Return (x, y) of the center of cell containing provided text 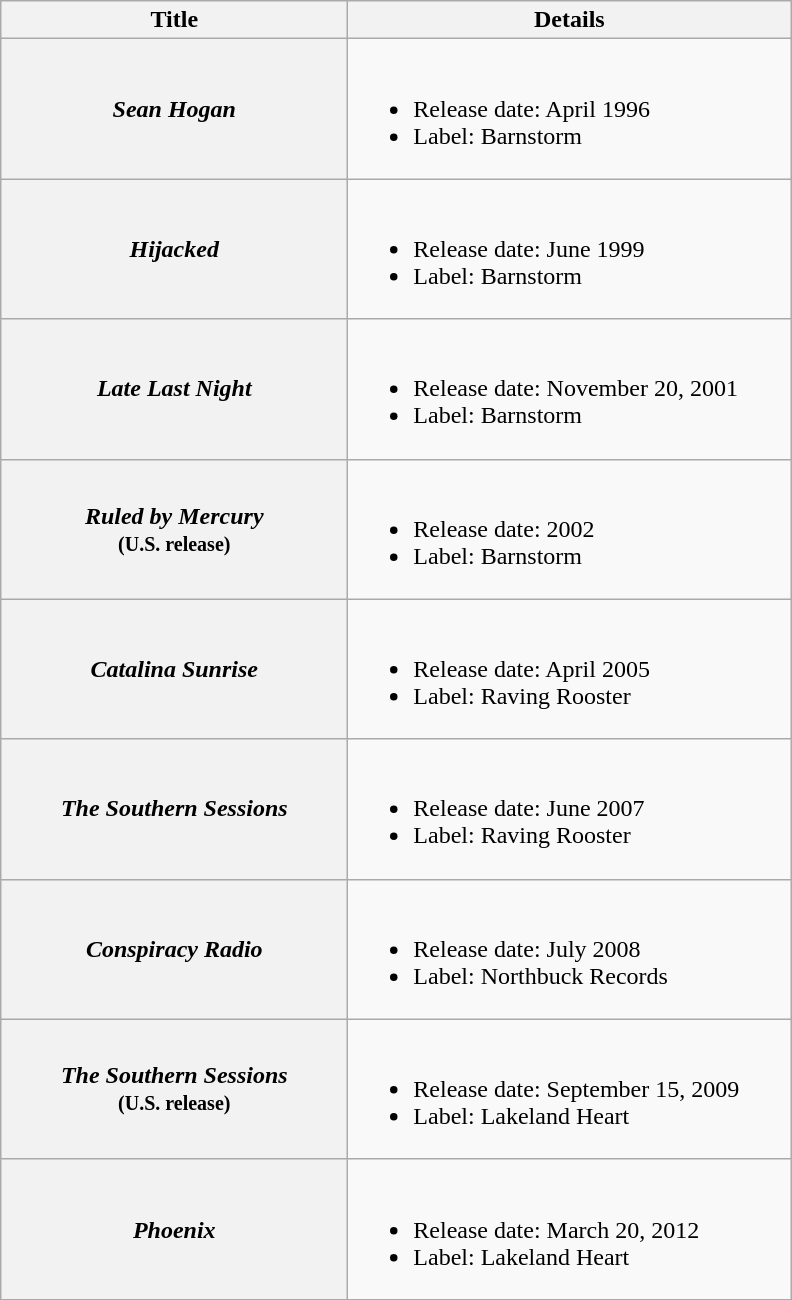
Title (174, 20)
Release date: April 1996Label: Barnstorm (570, 109)
Release date: September 15, 2009Label: Lakeland Heart (570, 1089)
Release date: March 20, 2012Label: Lakeland Heart (570, 1229)
Hijacked (174, 249)
Late Last Night (174, 389)
Release date: July 2008Label: Northbuck Records (570, 949)
Conspiracy Radio (174, 949)
The Southern Sessions(U.S. release) (174, 1089)
Sean Hogan (174, 109)
Catalina Sunrise (174, 669)
Release date: April 2005Label: Raving Rooster (570, 669)
Release date: November 20, 2001Label: Barnstorm (570, 389)
Ruled by Mercury(U.S. release) (174, 529)
Release date: 2002Label: Barnstorm (570, 529)
The Southern Sessions (174, 809)
Phoenix (174, 1229)
Release date: June 1999Label: Barnstorm (570, 249)
Release date: June 2007Label: Raving Rooster (570, 809)
Details (570, 20)
